Extract the [X, Y] coordinate from the center of the cell holding the provided text.  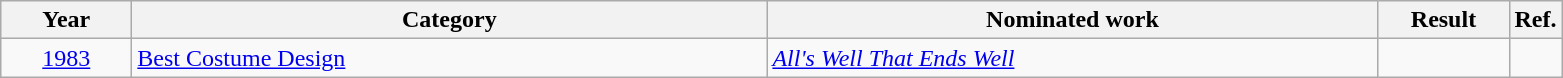
Year [66, 20]
Ref. [1536, 20]
Category [450, 20]
All's Well That Ends Well [1072, 58]
1983 [66, 58]
Result [1444, 20]
Nominated work [1072, 20]
Best Costume Design [450, 58]
